Pinpoint the cell where the given text exists, returning its (X, Y) midpoint coordinate. 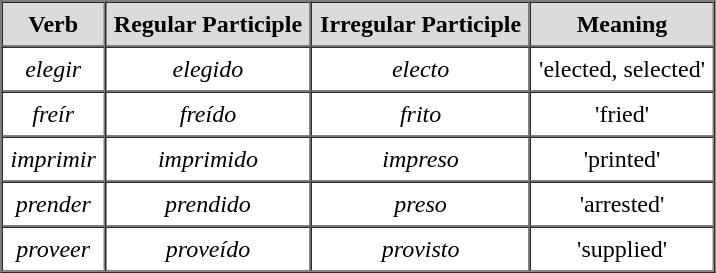
Regular Participle (208, 24)
preso (420, 204)
proveído (208, 248)
frito (420, 114)
elegir (54, 68)
freído (208, 114)
elegido (208, 68)
'elected, selected' (622, 68)
'supplied' (622, 248)
Meaning (622, 24)
'fried' (622, 114)
'arrested' (622, 204)
imprimir (54, 158)
impreso (420, 158)
proveer (54, 248)
Irregular Participle (420, 24)
provisto (420, 248)
'printed' (622, 158)
freír (54, 114)
imprimido (208, 158)
Verb (54, 24)
prendido (208, 204)
electo (420, 68)
prender (54, 204)
